Provide the [X, Y] coordinate of the cell's center where the given text is located.  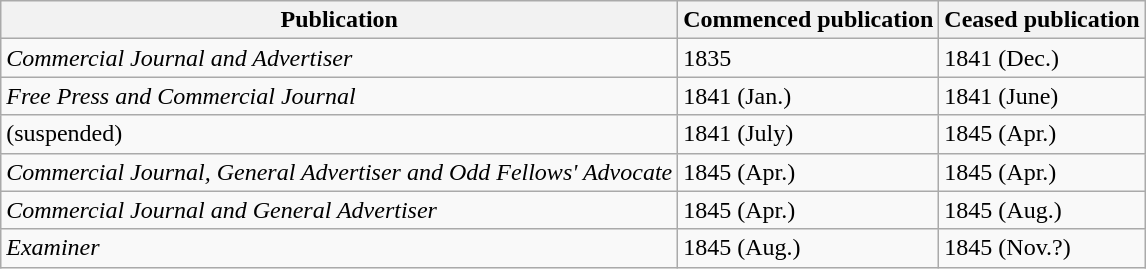
1841 (Dec.) [1042, 58]
Commenced publication [808, 20]
1835 [808, 58]
Commercial Journal and General Advertiser [340, 210]
1841 (July) [808, 134]
1841 (Jan.) [808, 96]
Examiner [340, 248]
Ceased publication [1042, 20]
(suspended) [340, 134]
1845 (Nov.?) [1042, 248]
Commercial Journal, General Advertiser and Odd Fellows' Advocate [340, 172]
Publication [340, 20]
1841 (June) [1042, 96]
Commercial Journal and Advertiser [340, 58]
Free Press and Commercial Journal [340, 96]
